Return (x, y) of the center of cell containing provided text 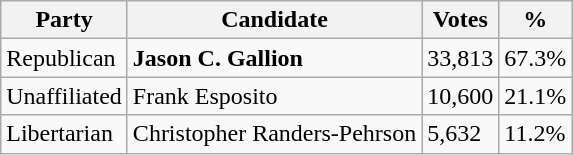
Party (64, 20)
21.1% (536, 96)
Libertarian (64, 134)
Unaffiliated (64, 96)
33,813 (460, 58)
Republican (64, 58)
11.2% (536, 134)
5,632 (460, 134)
Christopher Randers-Pehrson (274, 134)
Candidate (274, 20)
% (536, 20)
Frank Esposito (274, 96)
Jason C. Gallion (274, 58)
67.3% (536, 58)
10,600 (460, 96)
Votes (460, 20)
